Return the (x, y) coordinate for the center point of the cell that contains the specified text.  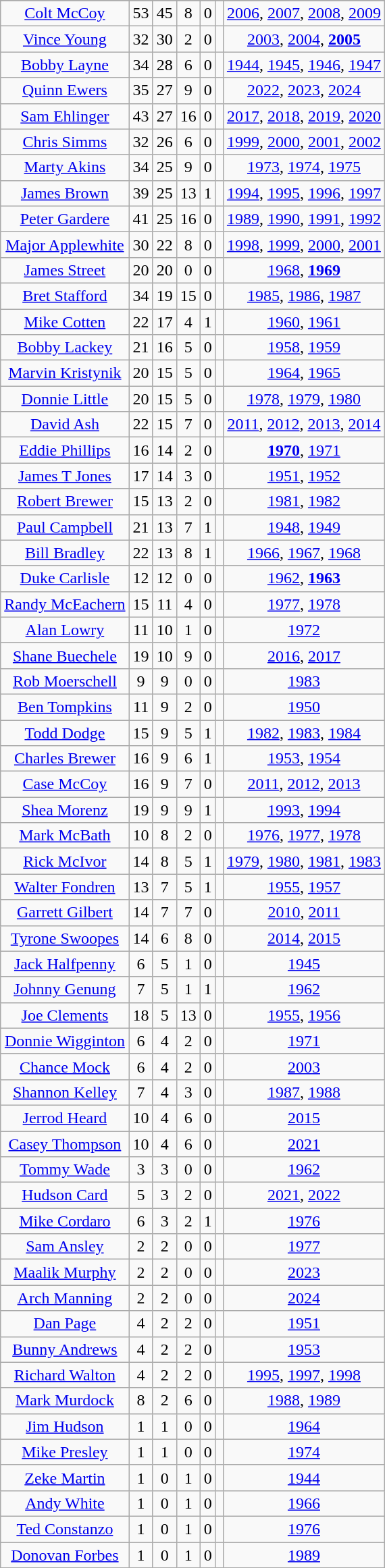
Andy White (65, 1503)
1970, 1971 (304, 450)
2011, 2012, 2013, 2014 (304, 425)
Mark McBath (65, 836)
1989 (304, 1555)
2022, 2023, 2024 (304, 90)
2010, 2011 (304, 913)
1951, 1952 (304, 476)
Duke Carlisle (65, 578)
1962, 1963 (304, 578)
Maalik Murphy (65, 1272)
2021, 2022 (304, 1195)
1953 (304, 1349)
James Street (65, 270)
Donnie Wigginton (65, 1041)
2024 (304, 1298)
1945 (304, 964)
Dan Page (65, 1324)
2011, 2012, 2013 (304, 784)
35 (140, 90)
2006, 2007, 2008, 2009 (304, 13)
Case McCoy (65, 784)
39 (140, 193)
Donovan Forbes (65, 1555)
45 (165, 13)
1955, 1956 (304, 1015)
1977 (304, 1247)
Hudson Card (65, 1195)
1972 (304, 630)
Mike Cordaro (65, 1221)
28 (165, 65)
Chris Simms (65, 142)
Eddie Phillips (65, 450)
1944, 1945, 1946, 1947 (304, 65)
Rick McIvor (65, 861)
1966, 1967, 1968 (304, 553)
2003 (304, 1066)
1988, 1989 (304, 1401)
Randy McEachern (65, 604)
1964, 1965 (304, 373)
1978, 1979, 1980 (304, 399)
1950 (304, 707)
2016, 2017 (304, 655)
Tyrone Swoopes (65, 938)
1958, 1959 (304, 348)
1993, 1994 (304, 810)
Bobby Lackey (65, 348)
Bunny Andrews (65, 1349)
2017, 2018, 2019, 2020 (304, 116)
41 (140, 219)
1979, 1980, 1981, 1983 (304, 861)
1989, 1990, 1991, 1992 (304, 219)
1971 (304, 1041)
Donnie Little (65, 399)
Sam Ehlinger (65, 116)
2015 (304, 1118)
2023 (304, 1272)
1953, 1954 (304, 759)
Quinn Ewers (65, 90)
Charles Brewer (65, 759)
Arch Manning (65, 1298)
1981, 1982 (304, 502)
Shane Buechele (65, 655)
Jim Hudson (65, 1426)
1955, 1957 (304, 887)
1976, 1977, 1978 (304, 836)
David Ash (65, 425)
Mike Presley (65, 1452)
Walter Fondren (65, 887)
1968, 1969 (304, 270)
1960, 1961 (304, 322)
1964 (304, 1426)
Peter Gardere (65, 219)
1998, 1999, 2000, 2001 (304, 244)
Major Applewhite (65, 244)
Garrett Gilbert (65, 913)
1977, 1978 (304, 604)
Johnny Genung (65, 990)
Alan Lowry (65, 630)
Mark Murdock (65, 1401)
Paul Campbell (65, 527)
Joe Clements (65, 1015)
1982, 1983, 1984 (304, 732)
Chance Mock (65, 1066)
1948, 1949 (304, 527)
1985, 1986, 1987 (304, 296)
Tommy Wade (65, 1170)
James T Jones (65, 476)
Jerrod Heard (65, 1118)
43 (140, 116)
Bill Bradley (65, 553)
2014, 2015 (304, 938)
1999, 2000, 2001, 2002 (304, 142)
Marty Akins (65, 167)
Ben Tompkins (65, 707)
2021 (304, 1144)
Shannon Kelley (65, 1092)
Colt McCoy (65, 13)
James Brown (65, 193)
2003, 2004, 2005 (304, 39)
Robert Brewer (65, 502)
1951 (304, 1324)
1994, 1995, 1996, 1997 (304, 193)
Vince Young (65, 39)
1966 (304, 1503)
Ted Constanzo (65, 1529)
Shea Morenz (65, 810)
Todd Dodge (65, 732)
1987, 1988 (304, 1092)
Casey Thompson (65, 1144)
53 (140, 13)
26 (165, 142)
1974 (304, 1452)
1973, 1974, 1975 (304, 167)
Rob Moerschell (65, 681)
Sam Ansley (65, 1247)
Mike Cotten (65, 322)
1944 (304, 1478)
Richard Walton (65, 1375)
1995, 1997, 1998 (304, 1375)
Bobby Layne (65, 65)
Bret Stafford (65, 296)
18 (140, 1015)
Marvin Kristynik (65, 373)
Zeke Martin (65, 1478)
1983 (304, 681)
Jack Halfpenny (65, 964)
